Identify which cell holds the provided text, then report its (X, Y) central coordinate. 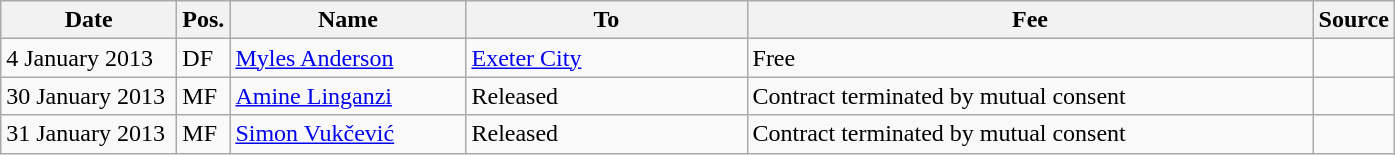
Source (1354, 20)
Free (1030, 58)
Amine Linganzi (348, 96)
31 January 2013 (89, 134)
To (606, 20)
Myles Anderson (348, 58)
Exeter City (606, 58)
Fee (1030, 20)
Pos. (204, 20)
Date (89, 20)
30 January 2013 (89, 96)
Name (348, 20)
4 January 2013 (89, 58)
DF (204, 58)
Simon Vukčević (348, 134)
